Search for the cell housing the specified text and yield its (x, y) center coordinate. 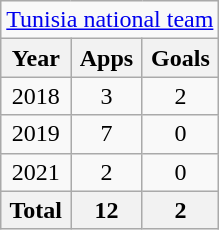
3 (106, 96)
2019 (36, 134)
Total (36, 210)
Tunisia national team (110, 20)
2021 (36, 172)
Goals (180, 58)
Year (36, 58)
7 (106, 134)
12 (106, 210)
2018 (36, 96)
Apps (106, 58)
